Provide the (X, Y) coordinate of the cell's center where the given text is located.  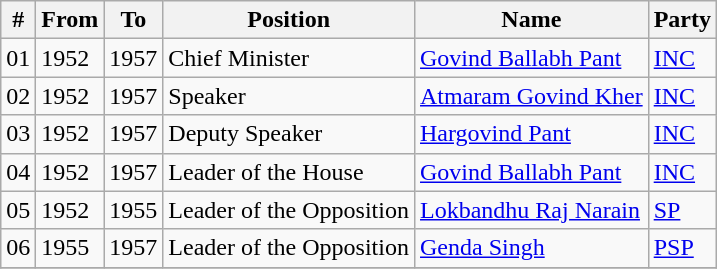
Leader of the House (289, 172)
Party (682, 20)
Hargovind Pant (531, 134)
Atmaram Govind Kher (531, 96)
Deputy Speaker (289, 134)
01 (18, 58)
Lokbandhu Raj Narain (531, 210)
# (18, 20)
06 (18, 248)
From (70, 20)
Genda Singh (531, 248)
Speaker (289, 96)
03 (18, 134)
SP (682, 210)
04 (18, 172)
Chief Minister (289, 58)
Position (289, 20)
To (134, 20)
02 (18, 96)
Name (531, 20)
05 (18, 210)
PSP (682, 248)
